Locate the cell with the specified text and output its [x, y] center coordinate. 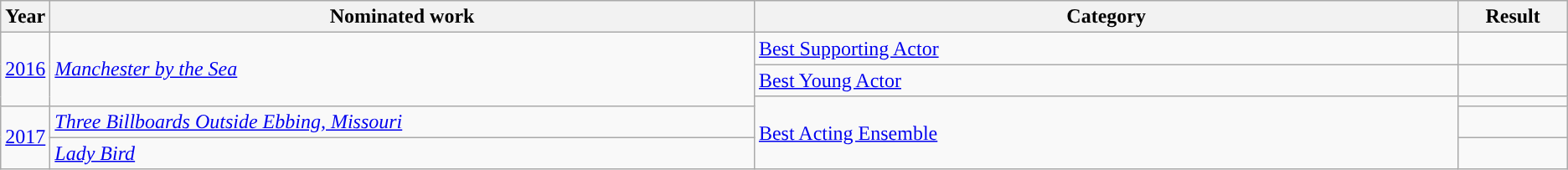
Manchester by the Sea [402, 69]
Nominated work [402, 17]
2016 [25, 69]
Category [1106, 17]
Best Young Actor [1106, 80]
Result [1513, 17]
Best Acting Ensemble [1106, 132]
Best Supporting Actor [1106, 49]
Lady Bird [402, 153]
Three Billboards Outside Ebbing, Missouri [402, 121]
Year [25, 17]
2017 [25, 137]
